Determine the (x, y) coordinate at the center of the cell enclosing the given text.  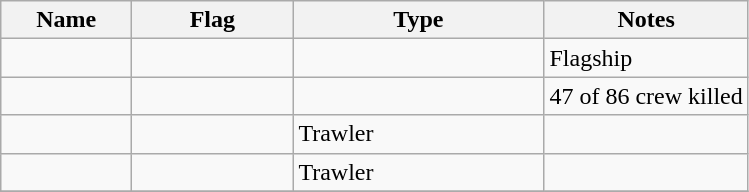
Flag (212, 20)
Type (418, 20)
47 of 86 crew killed (646, 96)
Flagship (646, 58)
Name (66, 20)
Notes (646, 20)
